Capture the cell that displays the provided text and extract its (x, y) central coordinate. 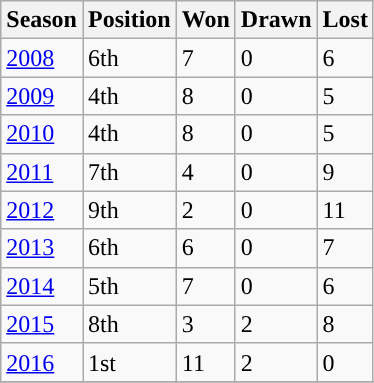
3 (206, 324)
8th (129, 324)
2014 (42, 286)
2009 (42, 96)
Won (206, 20)
2016 (42, 362)
2008 (42, 58)
9 (345, 172)
1st (129, 362)
2013 (42, 248)
2010 (42, 134)
2012 (42, 210)
2015 (42, 324)
Season (42, 20)
Position (129, 20)
Lost (345, 20)
7th (129, 172)
Drawn (276, 20)
4 (206, 172)
5th (129, 286)
2011 (42, 172)
9th (129, 210)
